Find where the given text appears and provide that cell's center as (X, Y) coordinate. 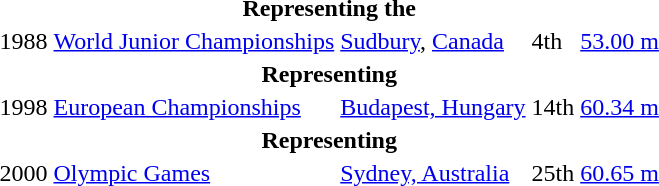
European Championships (194, 107)
4th (553, 41)
World Junior Championships (194, 41)
Budapest, Hungary (433, 107)
14th (553, 107)
Sudbury, Canada (433, 41)
